Extract the [X, Y] coordinate from the center of the cell holding the provided text.  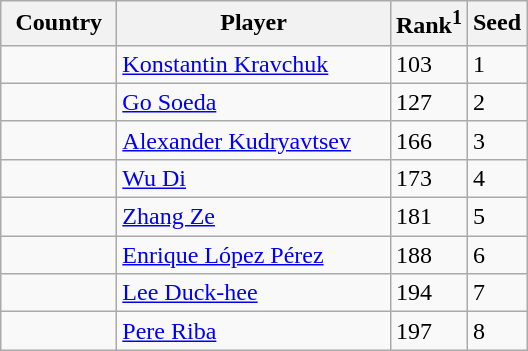
3 [496, 140]
5 [496, 217]
173 [428, 178]
Go Soeda [254, 102]
7 [496, 293]
Wu Di [254, 178]
8 [496, 331]
Alexander Kudryavtsev [254, 140]
Seed [496, 24]
4 [496, 178]
6 [496, 255]
Country [59, 24]
Pere Riba [254, 331]
Lee Duck-hee [254, 293]
166 [428, 140]
197 [428, 331]
2 [496, 102]
181 [428, 217]
Player [254, 24]
Rank1 [428, 24]
Konstantin Kravchuk [254, 64]
127 [428, 102]
Zhang Ze [254, 217]
Enrique López Pérez [254, 255]
188 [428, 255]
103 [428, 64]
194 [428, 293]
1 [496, 64]
